Pinpoint the cell where the given text exists, returning its [x, y] midpoint coordinate. 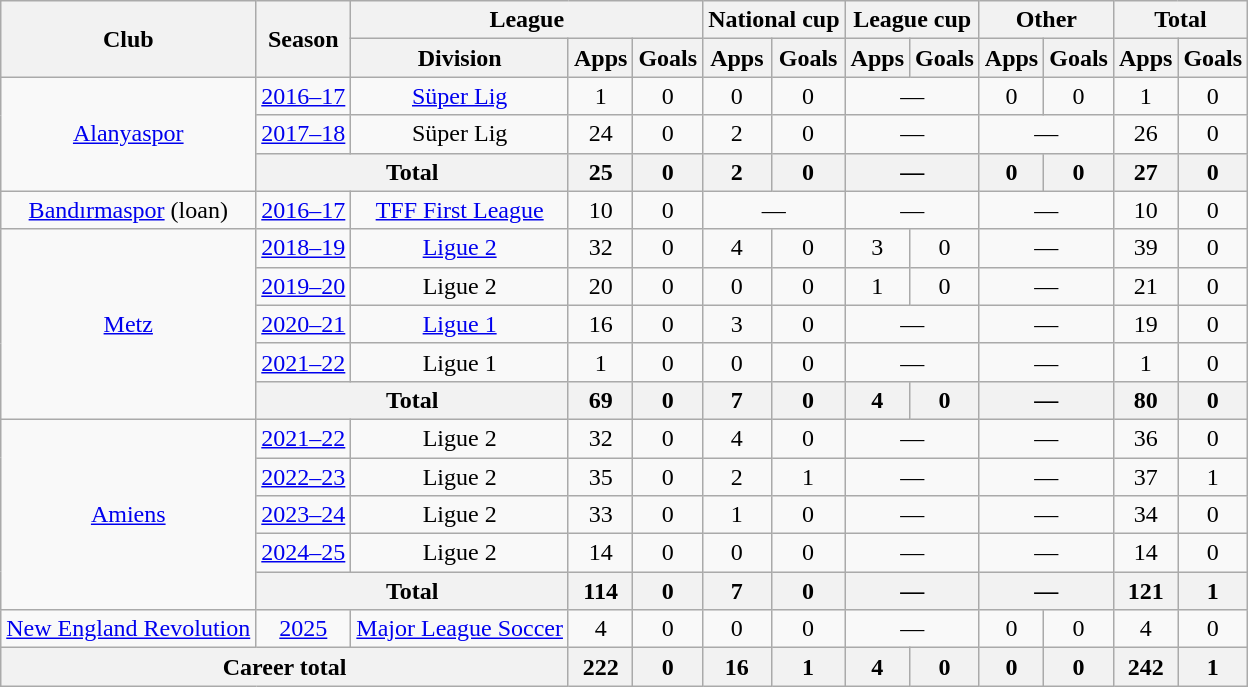
26 [1145, 134]
20 [600, 286]
Metz [128, 324]
121 [1145, 591]
Alanyaspor [128, 134]
19 [1145, 324]
Bandırmaspor (loan) [128, 210]
34 [1145, 515]
25 [600, 172]
222 [600, 667]
2017–18 [304, 134]
2022–23 [304, 477]
2024–25 [304, 553]
39 [1145, 248]
Season [304, 39]
2018–19 [304, 248]
242 [1145, 667]
National cup [774, 20]
Division [460, 58]
114 [600, 591]
Amiens [128, 514]
21 [1145, 286]
Career total [285, 667]
League cup [912, 20]
2023–24 [304, 515]
League [527, 20]
24 [600, 134]
80 [1145, 400]
TFF First League [460, 210]
35 [600, 477]
2019–20 [304, 286]
36 [1145, 438]
Major League Soccer [460, 629]
2020–21 [304, 324]
37 [1145, 477]
New England Revolution [128, 629]
33 [600, 515]
Club [128, 39]
69 [600, 400]
Other [1046, 20]
27 [1145, 172]
2025 [304, 629]
